Pinpoint the cell where the given text exists, returning its [X, Y] midpoint coordinate. 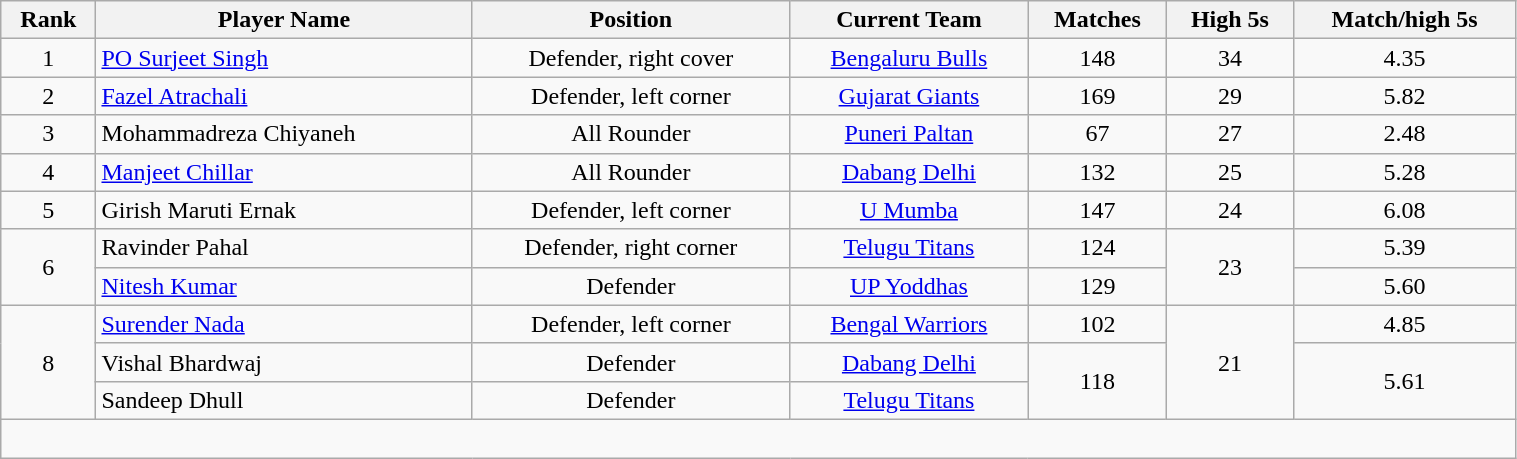
169 [1098, 96]
Mohammadreza Chiyaneh [284, 134]
Match/high 5s [1404, 20]
5 [48, 210]
21 [1230, 362]
132 [1098, 172]
High 5s [1230, 20]
Girish Maruti Ernak [284, 210]
Sandeep Dhull [284, 400]
Defender, right corner [631, 248]
102 [1098, 324]
2 [48, 96]
Surender Nada [284, 324]
147 [1098, 210]
Matches [1098, 20]
Bengaluru Bulls [909, 58]
2.48 [1404, 134]
23 [1230, 267]
Puneri Paltan [909, 134]
25 [1230, 172]
34 [1230, 58]
Rank [48, 20]
1 [48, 58]
3 [48, 134]
Player Name [284, 20]
Vishal Bhardwaj [284, 362]
Position [631, 20]
4.85 [1404, 324]
8 [48, 362]
4 [48, 172]
6.08 [1404, 210]
Defender, right cover [631, 58]
129 [1098, 286]
5.61 [1404, 381]
4.35 [1404, 58]
5.28 [1404, 172]
27 [1230, 134]
Bengal Warriors [909, 324]
5.39 [1404, 248]
Fazel Atrachali [284, 96]
Manjeet Chillar [284, 172]
24 [1230, 210]
5.60 [1404, 286]
Nitesh Kumar [284, 286]
124 [1098, 248]
Gujarat Giants [909, 96]
6 [48, 267]
67 [1098, 134]
148 [1098, 58]
PO Surjeet Singh [284, 58]
Ravinder Pahal [284, 248]
118 [1098, 381]
29 [1230, 96]
Current Team [909, 20]
UP Yoddhas [909, 286]
U Mumba [909, 210]
5.82 [1404, 96]
